Capture the cell that displays the provided text and extract its [X, Y] central coordinate. 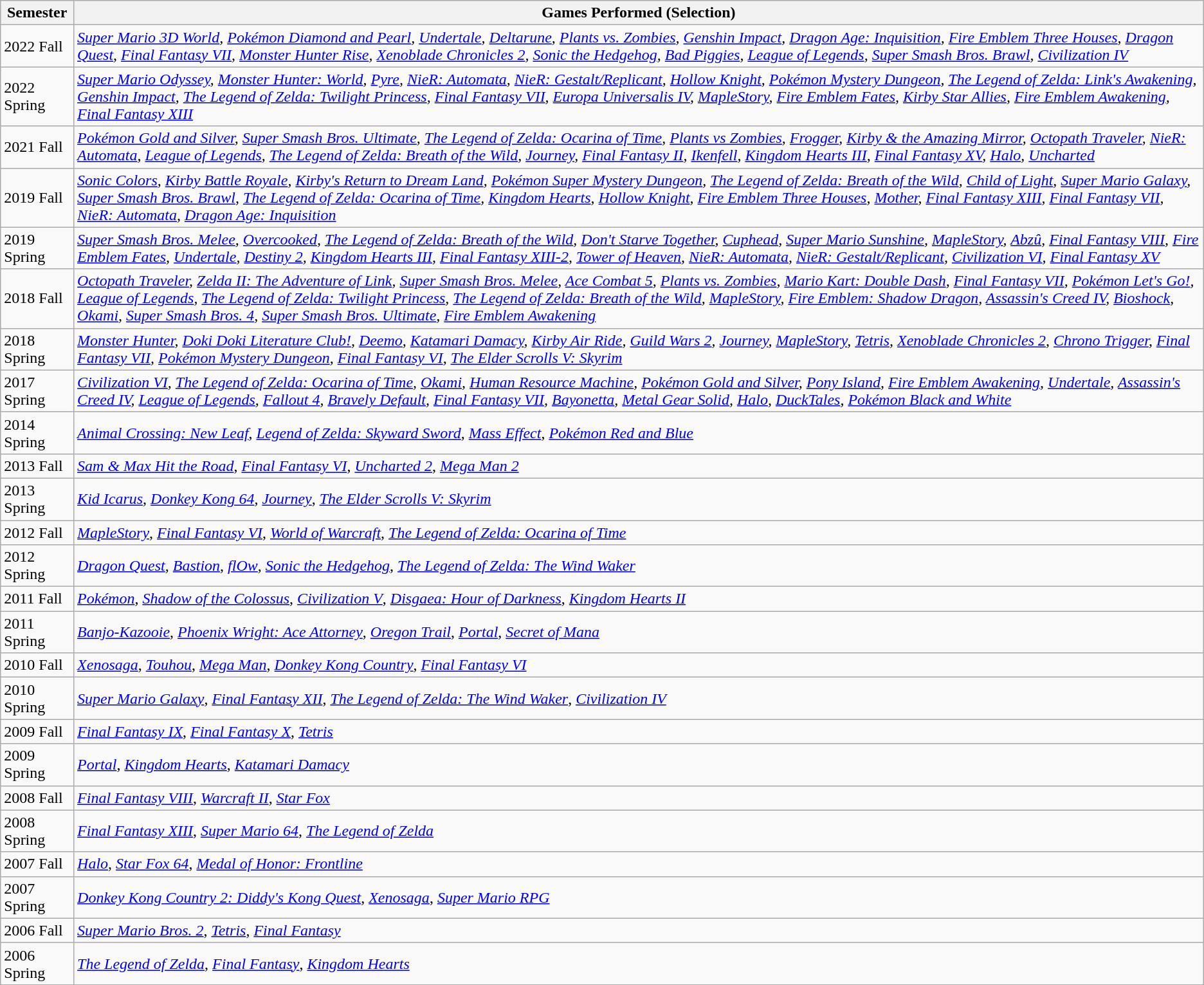
2009 Spring [37, 764]
2006 Spring [37, 964]
2012 Fall [37, 532]
Banjo-Kazooie, Phoenix Wright: Ace Attorney, Oregon Trail, Portal, Secret of Mana [639, 632]
2012 Spring [37, 566]
2007 Spring [37, 897]
2008 Spring [37, 831]
2013 Spring [37, 499]
2021 Fall [37, 147]
Super Mario Galaxy, Final Fantasy XII, The Legend of Zelda: The Wind Waker, Civilization IV [639, 699]
2013 Fall [37, 466]
2008 Fall [37, 798]
Final Fantasy VIII, Warcraft II, Star Fox [639, 798]
2022 Spring [37, 97]
2010 Spring [37, 699]
Final Fantasy XIII, Super Mario 64, The Legend of Zelda [639, 831]
2006 Fall [37, 930]
2011 Fall [37, 599]
Halo, Star Fox 64, Medal of Honor: Frontline [639, 864]
Portal, Kingdom Hearts, Katamari Damacy [639, 764]
Games Performed (Selection) [639, 13]
2018 Spring [37, 349]
Animal Crossing: New Leaf, Legend of Zelda: Skyward Sword, Mass Effect, Pokémon Red and Blue [639, 432]
2010 Fall [37, 665]
Xenosaga, Touhou, Mega Man, Donkey Kong Country, Final Fantasy VI [639, 665]
2011 Spring [37, 632]
2014 Spring [37, 432]
2007 Fall [37, 864]
2018 Fall [37, 299]
Final Fantasy IX, Final Fantasy X, Tetris [639, 732]
2017 Spring [37, 391]
2022 Fall [37, 46]
2009 Fall [37, 732]
Pokémon, Shadow of the Colossus, Civilization V, Disgaea: Hour of Darkness, Kingdom Hearts II [639, 599]
Dragon Quest, Bastion, flOw, Sonic the Hedgehog, The Legend of Zelda: The Wind Waker [639, 566]
Kid Icarus, Donkey Kong 64, Journey, The Elder Scrolls V: Skyrim [639, 499]
Donkey Kong Country 2: Diddy's Kong Quest, Xenosaga, Super Mario RPG [639, 897]
Sam & Max Hit the Road, Final Fantasy VI, Uncharted 2, Mega Man 2 [639, 466]
The Legend of Zelda, Final Fantasy, Kingdom Hearts [639, 964]
Semester [37, 13]
Super Mario Bros. 2, Tetris, Final Fantasy [639, 930]
2019 Fall [37, 198]
MapleStory, Final Fantasy VI, World of Warcraft, The Legend of Zelda: Ocarina of Time [639, 532]
2019 Spring [37, 248]
